From the cell containing the given text, extract its center point as (x, y) coordinate. 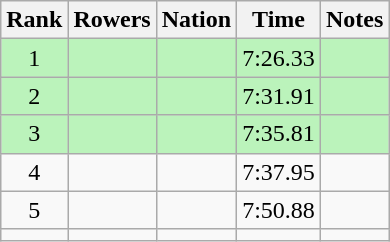
7:50.88 (279, 210)
2 (34, 96)
Time (279, 20)
7:26.33 (279, 58)
5 (34, 210)
1 (34, 58)
7:31.91 (279, 96)
3 (34, 134)
7:37.95 (279, 172)
7:35.81 (279, 134)
4 (34, 172)
Rank (34, 20)
Nation (196, 20)
Notes (354, 20)
Rowers (112, 20)
